Provide the [X, Y] coordinate of the cell's center where the given text is located.  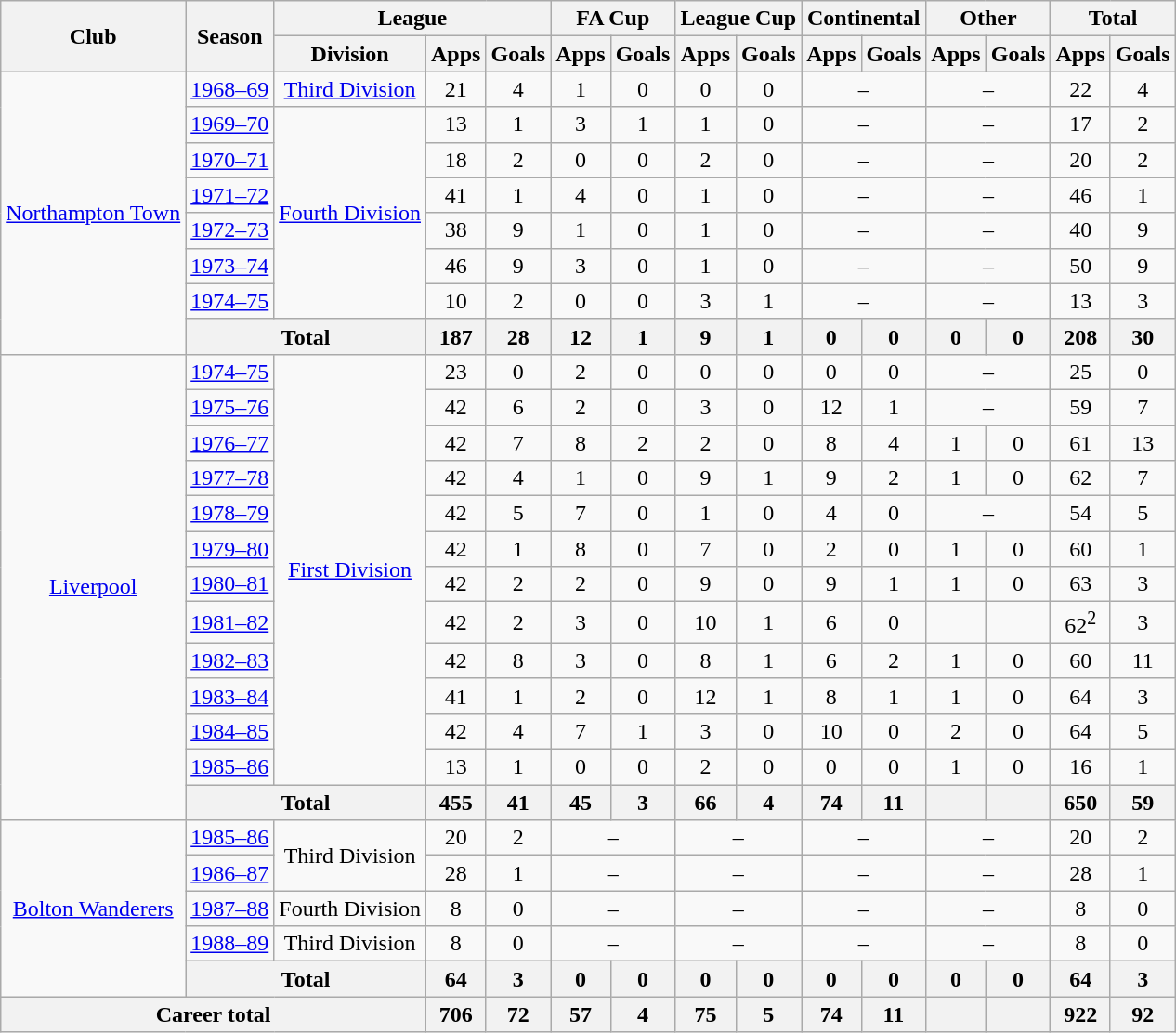
92 [1143, 1014]
1977–78 [230, 478]
Career total [214, 1014]
54 [1080, 514]
622 [1080, 622]
75 [706, 1014]
50 [1080, 266]
62 [1080, 478]
455 [456, 803]
922 [1080, 1014]
17 [1080, 124]
72 [518, 1014]
1980–81 [230, 584]
Season [230, 36]
57 [581, 1014]
16 [1080, 767]
45 [581, 803]
706 [456, 1014]
Continental [864, 19]
League Cup [738, 19]
1981–82 [230, 622]
22 [1080, 89]
1972–73 [230, 230]
187 [456, 336]
1987–88 [230, 909]
1983–84 [230, 696]
63 [1080, 584]
Bolton Wanderers [93, 909]
1979–80 [230, 549]
1973–74 [230, 266]
1982–83 [230, 660]
61 [1080, 443]
Other [988, 19]
1971–72 [230, 195]
1976–77 [230, 443]
1984–85 [230, 731]
1970–71 [230, 160]
League [412, 19]
Liverpool [93, 587]
Northampton Town [93, 213]
21 [456, 89]
18 [456, 160]
First Division [350, 569]
1968–69 [230, 89]
23 [456, 372]
1969–70 [230, 124]
30 [1143, 336]
Division [350, 54]
1975–76 [230, 407]
66 [706, 803]
25 [1080, 372]
38 [456, 230]
Club [93, 36]
1986–87 [230, 873]
40 [1080, 230]
208 [1080, 336]
1988–89 [230, 944]
650 [1080, 803]
FA Cup [613, 19]
1978–79 [230, 514]
